Return [x, y] of the center of cell containing provided text 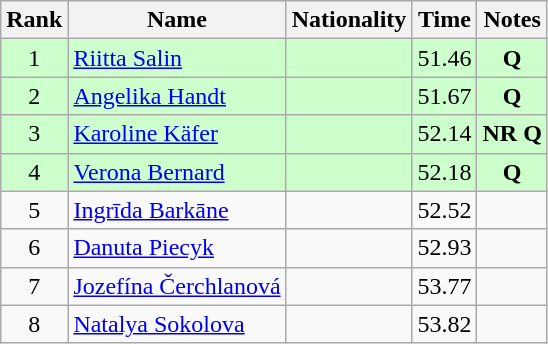
6 [34, 248]
51.46 [444, 58]
4 [34, 172]
Notes [512, 20]
Jozefína Čerchlanová [177, 286]
51.67 [444, 96]
Danuta Piecyk [177, 248]
Ingrīda Barkāne [177, 210]
5 [34, 210]
NR Q [512, 134]
Rank [34, 20]
52.14 [444, 134]
52.18 [444, 172]
1 [34, 58]
53.77 [444, 286]
3 [34, 134]
Verona Bernard [177, 172]
2 [34, 96]
Riitta Salin [177, 58]
Natalya Sokolova [177, 324]
8 [34, 324]
53.82 [444, 324]
Time [444, 20]
Name [177, 20]
52.52 [444, 210]
52.93 [444, 248]
Karoline Käfer [177, 134]
Angelika Handt [177, 96]
7 [34, 286]
Nationality [349, 20]
